For the text-containing cell, return its midpoint in (X, Y) coordinate format. 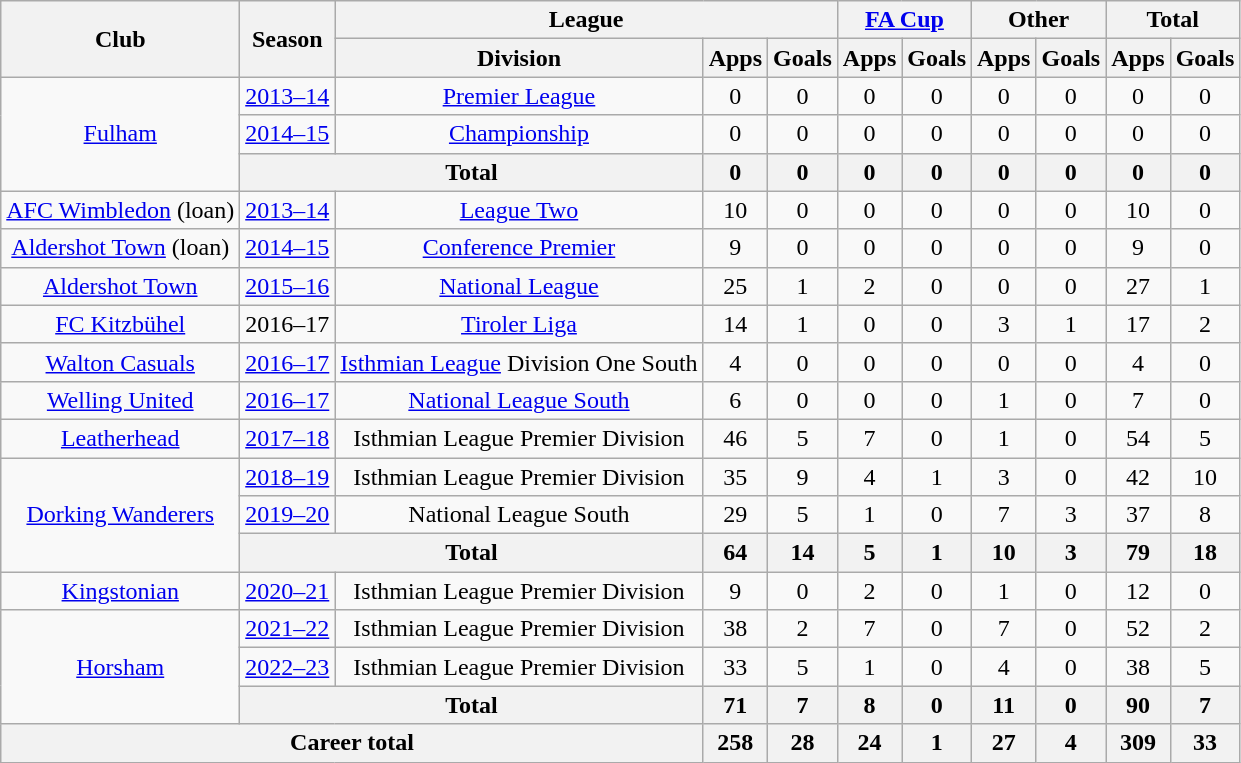
90 (1138, 705)
Horsham (120, 667)
24 (869, 743)
Fulham (120, 134)
Season (288, 39)
Aldershot Town (loan) (120, 248)
64 (735, 553)
Club (120, 39)
Conference Premier (519, 248)
37 (1138, 515)
2022–23 (288, 667)
2017–18 (288, 438)
2019–20 (288, 515)
Dorking Wanderers (120, 515)
35 (735, 477)
54 (1138, 438)
Career total (352, 743)
Division (519, 58)
Championship (519, 134)
18 (1205, 553)
2021–22 (288, 629)
Leatherhead (120, 438)
FC Kitzbühel (120, 324)
Premier League (519, 96)
National League (519, 286)
Tiroler Liga (519, 324)
League Two (519, 210)
League (586, 20)
6 (735, 400)
Other (1039, 20)
Isthmian League Division One South (519, 362)
258 (735, 743)
28 (803, 743)
Walton Casuals (120, 362)
46 (735, 438)
42 (1138, 477)
71 (735, 705)
Welling United (120, 400)
309 (1138, 743)
29 (735, 515)
2018–19 (288, 477)
11 (1004, 705)
Kingstonian (120, 591)
17 (1138, 324)
52 (1138, 629)
2020–21 (288, 591)
25 (735, 286)
2015–16 (288, 286)
79 (1138, 553)
Aldershot Town (120, 286)
AFC Wimbledon (loan) (120, 210)
12 (1138, 591)
FA Cup (904, 20)
